From the cell containing the given text, extract its center point as (X, Y) coordinate. 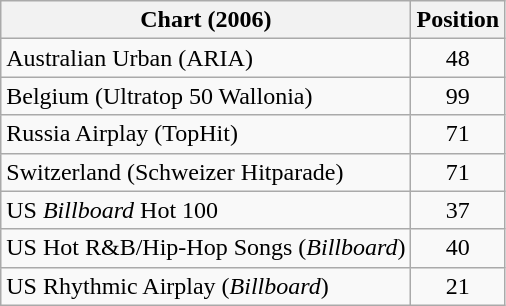
Australian Urban (ARIA) (206, 58)
Russia Airplay (TopHit) (206, 134)
Position (458, 20)
Belgium (Ultratop 50 Wallonia) (206, 96)
Switzerland (Schweizer Hitparade) (206, 172)
48 (458, 58)
99 (458, 96)
Chart (2006) (206, 20)
US Billboard Hot 100 (206, 210)
40 (458, 248)
US Hot R&B/Hip-Hop Songs (Billboard) (206, 248)
37 (458, 210)
21 (458, 286)
US Rhythmic Airplay (Billboard) (206, 286)
